Extract the [X, Y] coordinate from the center of the cell holding the provided text.  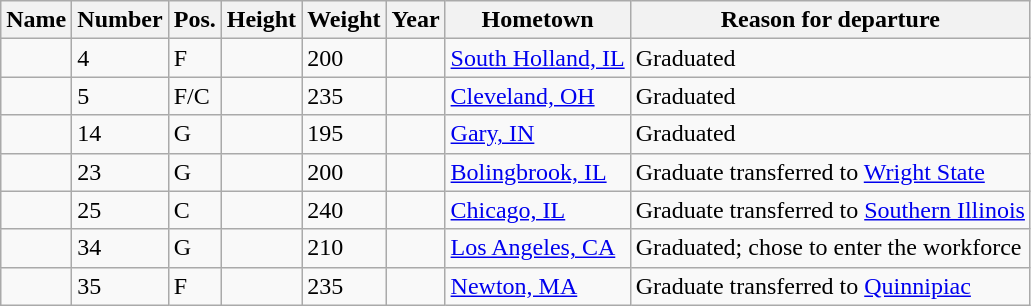
195 [344, 134]
Chicago, IL [538, 210]
Weight [344, 20]
Name [36, 20]
F/C [194, 96]
Los Angeles, CA [538, 248]
Graduate transferred to Quinnipiac [830, 286]
25 [120, 210]
Graduate transferred to Southern Illinois [830, 210]
C [194, 210]
5 [120, 96]
35 [120, 286]
Graduate transferred to Wright State [830, 172]
Cleveland, OH [538, 96]
23 [120, 172]
Reason for departure [830, 20]
4 [120, 58]
Newton, MA [538, 286]
Year [416, 20]
34 [120, 248]
Number [120, 20]
South Holland, IL [538, 58]
Height [261, 20]
Hometown [538, 20]
Pos. [194, 20]
14 [120, 134]
210 [344, 248]
Bolingbrook, IL [538, 172]
240 [344, 210]
Gary, IN [538, 134]
Graduated; chose to enter the workforce [830, 248]
